Find where the given text appears and provide that cell's center as [X, Y] coordinate. 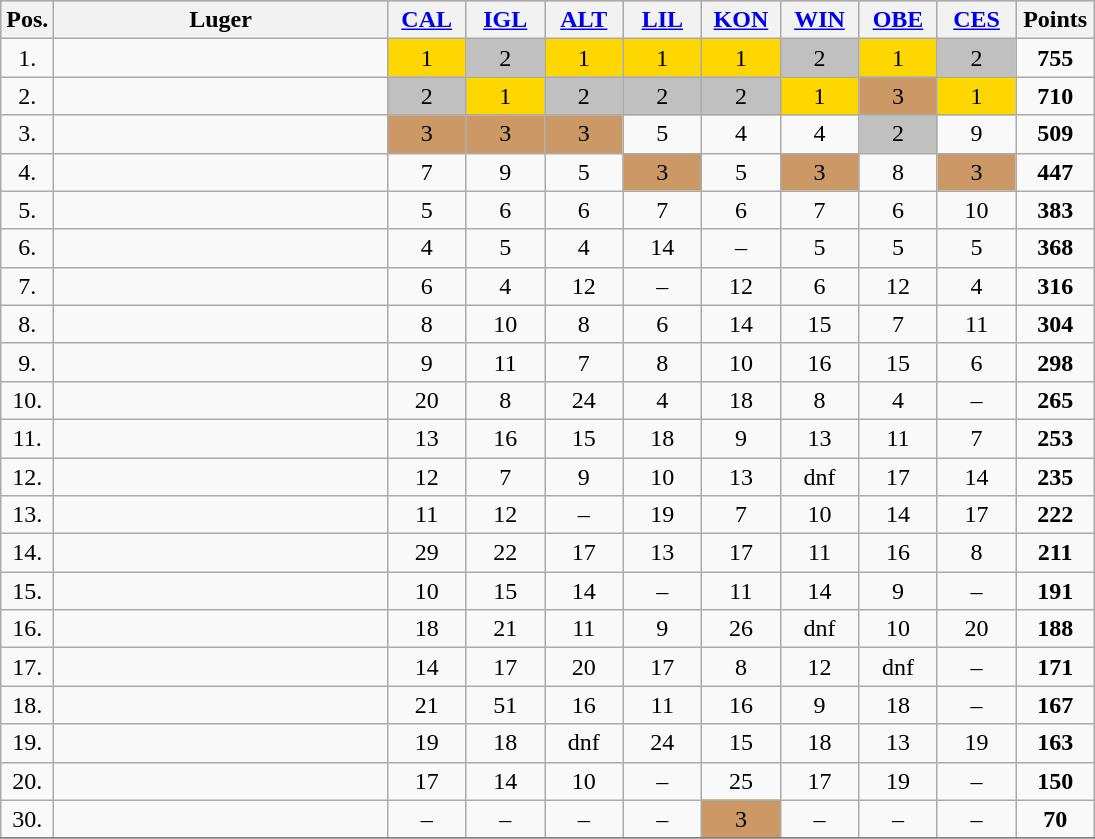
10. [28, 400]
509 [1056, 134]
2. [28, 96]
150 [1056, 781]
191 [1056, 591]
235 [1056, 477]
3. [28, 134]
OBE [898, 20]
26 [742, 629]
188 [1056, 629]
222 [1056, 515]
12. [28, 477]
16. [28, 629]
17. [28, 667]
4. [28, 172]
18. [28, 705]
ALT [584, 20]
15. [28, 591]
167 [1056, 705]
KON [742, 20]
CAL [426, 20]
8. [28, 324]
CES [976, 20]
368 [1056, 248]
755 [1056, 58]
304 [1056, 324]
14. [28, 553]
316 [1056, 286]
383 [1056, 210]
211 [1056, 553]
IGL [506, 20]
Pos. [28, 20]
710 [1056, 96]
298 [1056, 362]
447 [1056, 172]
163 [1056, 743]
5. [28, 210]
51 [506, 705]
LIL [662, 20]
22 [506, 553]
30. [28, 819]
1. [28, 58]
11. [28, 438]
265 [1056, 400]
6. [28, 248]
7. [28, 286]
Points [1056, 20]
19. [28, 743]
Luger [221, 20]
253 [1056, 438]
25 [742, 781]
WIN [820, 20]
70 [1056, 819]
13. [28, 515]
29 [426, 553]
9. [28, 362]
20. [28, 781]
171 [1056, 667]
